Return the (x, y) coordinate for the center point of the cell that contains the specified text.  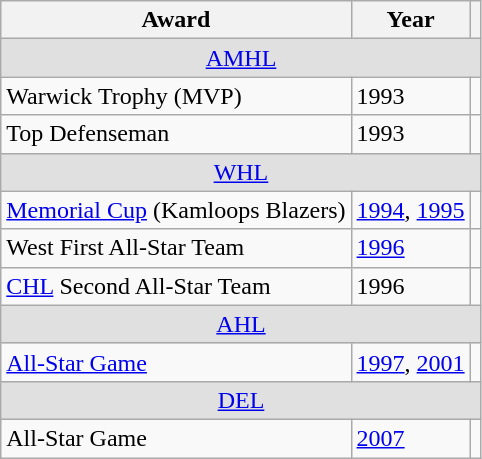
Award (176, 20)
Memorial Cup (Kamloops Blazers) (176, 210)
DEL (241, 400)
Top Defenseman (176, 134)
2007 (410, 438)
AHL (241, 324)
WHL (241, 172)
AMHL (241, 58)
1997, 2001 (410, 362)
West First All-Star Team (176, 248)
1994, 1995 (410, 210)
Warwick Trophy (MVP) (176, 96)
CHL Second All-Star Team (176, 286)
Year (410, 20)
